Scan for the cell matching the given text and deliver its [x, y] coordinate at center. 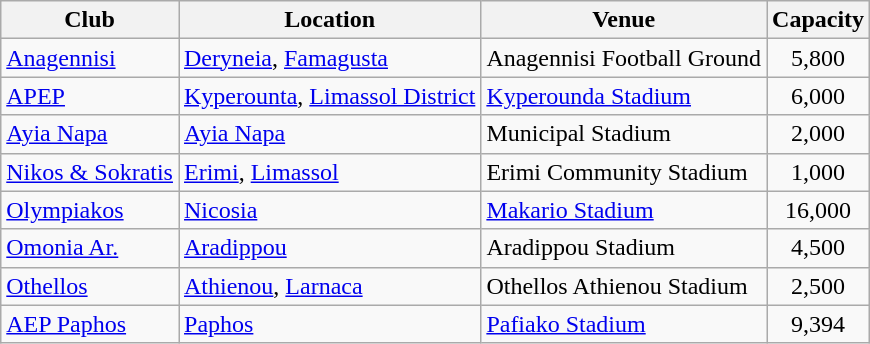
6,000 [818, 96]
1,000 [818, 172]
Location [329, 20]
Anagennisi Football Ground [624, 58]
Kyperounda Stadium [624, 96]
Aradippou Stadium [624, 248]
Othellos [90, 286]
Kyperounta, Limassol District [329, 96]
Paphos [329, 324]
Erimi, Limassol [329, 172]
Olympiakos [90, 210]
Nikos & Sokratis [90, 172]
4,500 [818, 248]
Aradippou [329, 248]
16,000 [818, 210]
AEP Paphos [90, 324]
2,000 [818, 134]
9,394 [818, 324]
5,800 [818, 58]
Club [90, 20]
Venue [624, 20]
Athienou, Larnaca [329, 286]
Deryneia, Famagusta [329, 58]
Othellos Athienou Stadium [624, 286]
Nicosia [329, 210]
Makario Stadium [624, 210]
Omonia Ar. [90, 248]
Municipal Stadium [624, 134]
2,500 [818, 286]
Capacity [818, 20]
Anagennisi [90, 58]
Erimi Community Stadium [624, 172]
APEP [90, 96]
Pafiako Stadium [624, 324]
